Output the (X, Y) coordinate of the center of the cell containing the given text.  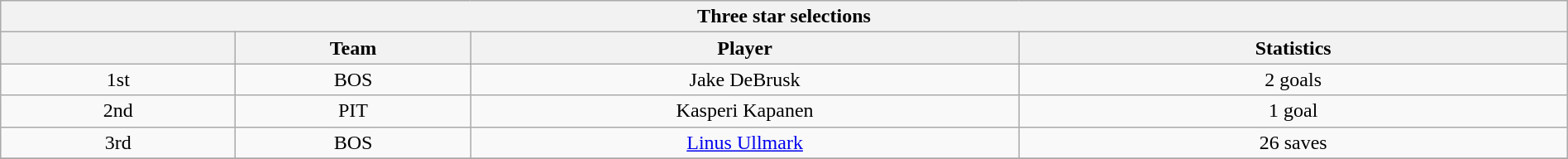
2nd (118, 111)
26 saves (1293, 142)
1 goal (1293, 111)
Player (744, 48)
1st (118, 79)
Jake DeBrusk (744, 79)
Kasperi Kapanen (744, 111)
Three star selections (784, 17)
Statistics (1293, 48)
Team (353, 48)
PIT (353, 111)
2 goals (1293, 79)
Linus Ullmark (744, 142)
3rd (118, 142)
